From the cell containing the given text, extract its center point as [x, y] coordinate. 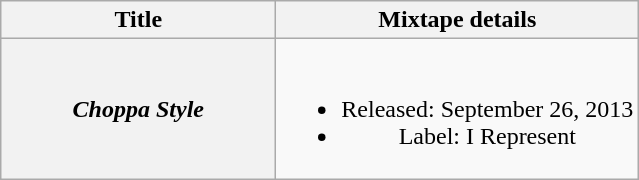
Choppa Style [138, 109]
Title [138, 20]
Released: September 26, 2013Label: I Represent [458, 109]
Mixtape details [458, 20]
